Detect which cell encompasses the target text, then output its (X, Y) center coordinate. 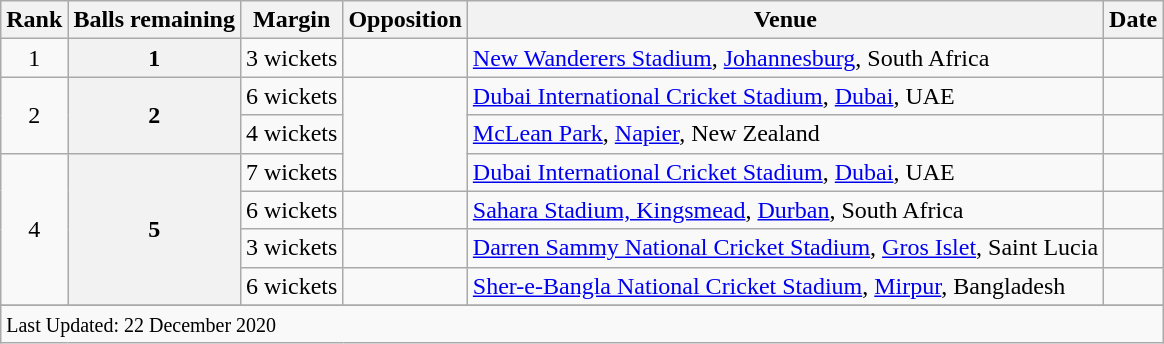
Sher-e-Bangla National Cricket Stadium, Mirpur, Bangladesh (785, 286)
New Wanderers Stadium, Johannesburg, South Africa (785, 58)
Opposition (405, 20)
Darren Sammy National Cricket Stadium, Gros Islet, Saint Lucia (785, 248)
4 wickets (291, 134)
4 (34, 229)
Margin (291, 20)
Date (1134, 20)
7 wickets (291, 172)
Sahara Stadium, Kingsmead, Durban, South Africa (785, 210)
Balls remaining (154, 20)
5 (154, 229)
Rank (34, 20)
Last Updated: 22 December 2020 (582, 324)
Venue (785, 20)
McLean Park, Napier, New Zealand (785, 134)
